Detect which cell encompasses the target text, then output its [x, y] center coordinate. 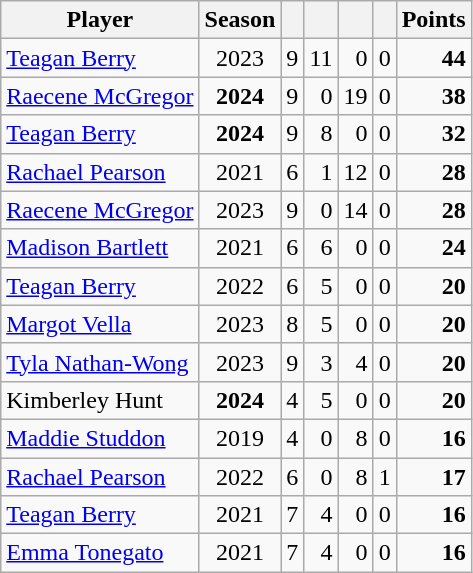
Kimberley Hunt [100, 400]
38 [434, 96]
Maddie Studdon [100, 438]
2019 [240, 438]
17 [434, 477]
24 [434, 248]
Player [100, 20]
12 [356, 172]
Margot Vella [100, 324]
Madison Bartlett [100, 248]
Season [240, 20]
11 [321, 58]
3 [321, 362]
44 [434, 58]
Emma Tonegato [100, 553]
Tyla Nathan-Wong [100, 362]
14 [356, 210]
19 [356, 96]
32 [434, 134]
Points [434, 20]
